Detect which cell encompasses the target text, then output its [X, Y] center coordinate. 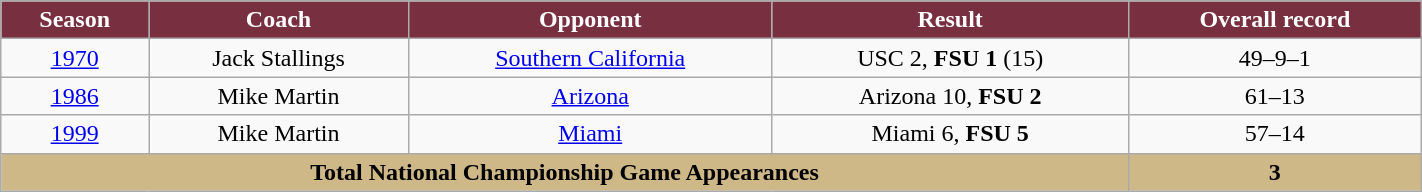
Coach [279, 20]
1986 [75, 96]
Season [75, 20]
57–14 [1274, 134]
Jack Stallings [279, 58]
Arizona [590, 96]
Opponent [590, 20]
Arizona 10, FSU 2 [950, 96]
Southern California [590, 58]
61–13 [1274, 96]
Miami [590, 134]
Result [950, 20]
1970 [75, 58]
49–9–1 [1274, 58]
Total National Championship Game Appearances [565, 172]
Miami 6, FSU 5 [950, 134]
1999 [75, 134]
3 [1274, 172]
USC 2, FSU 1 (15) [950, 58]
Overall record [1274, 20]
